Determine the [x, y] coordinate at the center of the cell enclosing the given text.  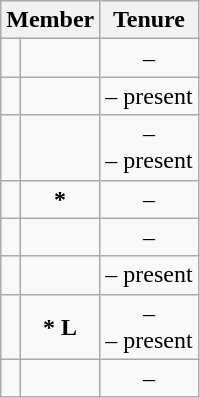
Tenure [149, 20]
* L [60, 326]
* [60, 199]
Member [50, 20]
